For the text-containing cell, return its midpoint in (X, Y) coordinate format. 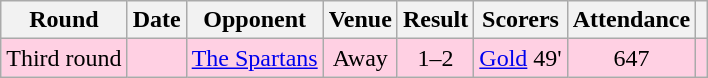
Result (435, 20)
647 (631, 58)
Away (360, 58)
Third round (64, 58)
Round (64, 20)
Scorers (520, 20)
Date (156, 20)
The Spartans (254, 58)
1–2 (435, 58)
Attendance (631, 20)
Opponent (254, 20)
Venue (360, 20)
Gold 49' (520, 58)
